Return the [x, y] coordinate for the center point of the cell that contains the specified text.  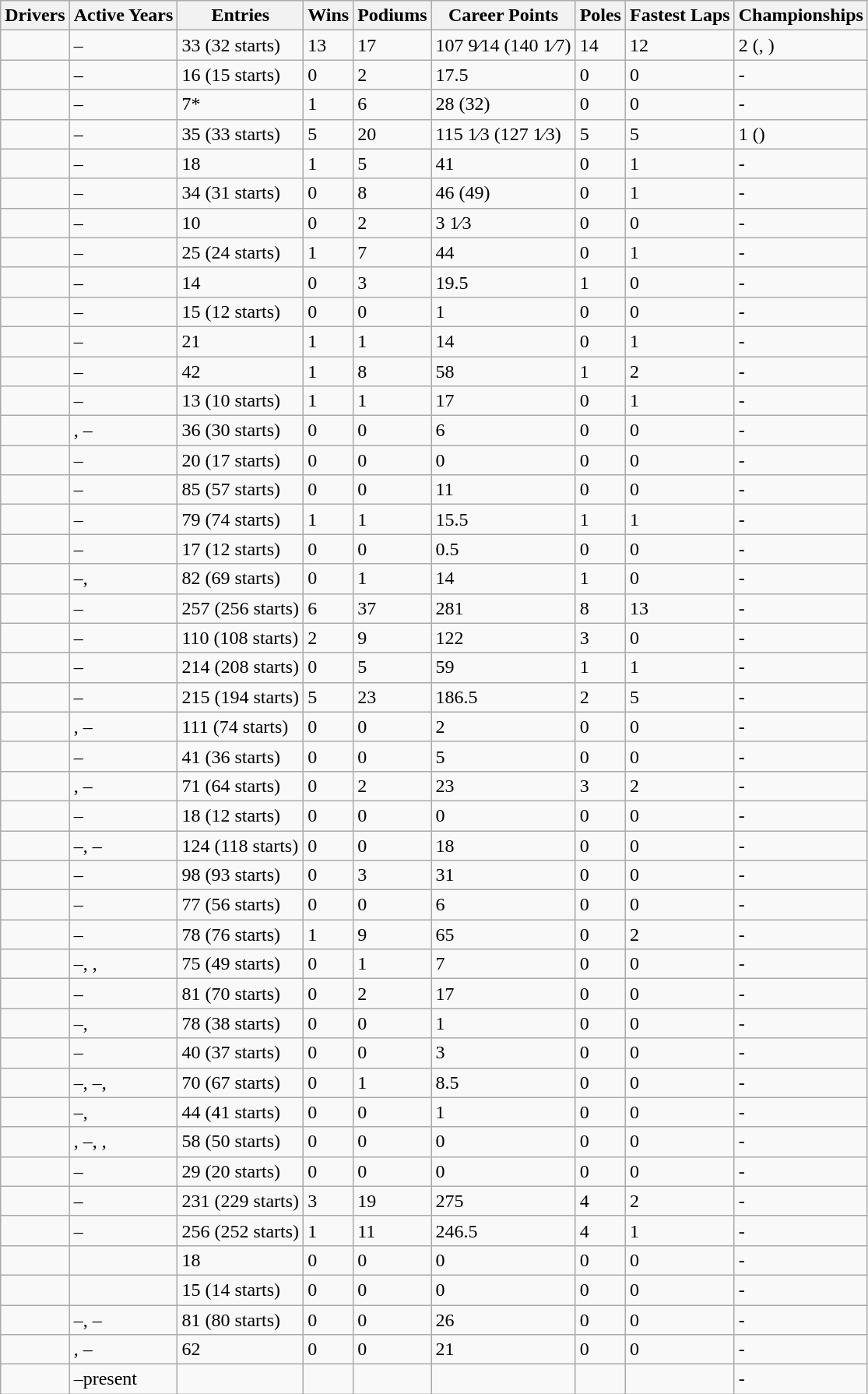
34 (31 starts) [241, 193]
–present [123, 1379]
62 [241, 1350]
44 (41 starts) [241, 1112]
Fastest Laps [680, 16]
98 (93 starts) [241, 875]
275 [503, 1201]
214 (208 starts) [241, 667]
13 (10 starts) [241, 401]
78 (38 starts) [241, 1023]
Wins [329, 16]
58 (50 starts) [241, 1142]
15 (12 starts) [241, 312]
186.5 [503, 697]
33 (32 starts) [241, 45]
7* [241, 104]
15.5 [503, 519]
26 [503, 1320]
82 (69 starts) [241, 579]
70 (67 starts) [241, 1082]
29 (20 starts) [241, 1171]
246.5 [503, 1230]
3 1⁄3 [503, 223]
110 (108 starts) [241, 638]
Poles [600, 16]
71 (64 starts) [241, 786]
Career Points [503, 16]
31 [503, 875]
85 (57 starts) [241, 490]
12 [680, 45]
231 (229 starts) [241, 1201]
Entries [241, 16]
75 (49 starts) [241, 964]
40 (37 starts) [241, 1053]
, –, , [123, 1142]
20 (17 starts) [241, 460]
79 (74 starts) [241, 519]
122 [503, 638]
77 (56 starts) [241, 905]
107 9⁄14 (140 1⁄7) [503, 45]
15 (14 starts) [241, 1290]
81 (70 starts) [241, 994]
18 (12 starts) [241, 815]
10 [241, 223]
46 (49) [503, 193]
59 [503, 667]
–, , [123, 964]
1 () [800, 134]
257 (256 starts) [241, 608]
17 (12 starts) [241, 549]
124 (118 starts) [241, 845]
19.5 [503, 282]
65 [503, 935]
115 1⁄3 (127 1⁄3) [503, 134]
25 (24 starts) [241, 252]
41 (36 starts) [241, 756]
58 [503, 371]
281 [503, 608]
81 (80 starts) [241, 1320]
Drivers [35, 16]
19 [392, 1201]
Active Years [123, 16]
111 (74 starts) [241, 727]
42 [241, 371]
2 (, ) [800, 45]
41 [503, 164]
0.5 [503, 549]
256 (252 starts) [241, 1230]
16 (15 starts) [241, 75]
28 (32) [503, 104]
215 (194 starts) [241, 697]
Championships [800, 16]
–, –, [123, 1082]
Podiums [392, 16]
17.5 [503, 75]
36 (30 starts) [241, 431]
44 [503, 252]
8.5 [503, 1082]
37 [392, 608]
78 (76 starts) [241, 935]
20 [392, 134]
35 (33 starts) [241, 134]
